Output the [x, y] coordinate of the center of the cell containing the given text.  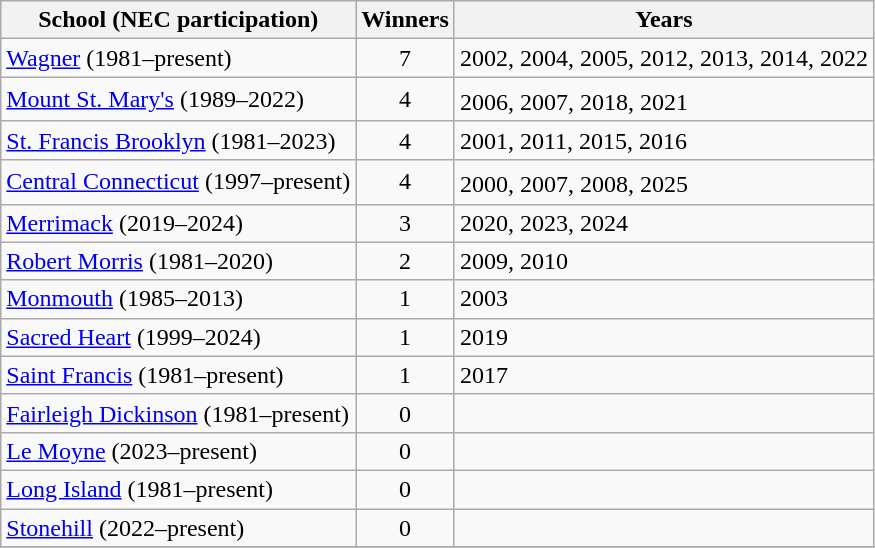
School (NEC participation) [178, 20]
Central Connecticut (1997–present) [178, 182]
2000, 2007, 2008, 2025 [664, 182]
7 [406, 58]
2 [406, 261]
2020, 2023, 2024 [664, 223]
2019 [664, 337]
2003 [664, 299]
Winners [406, 20]
Sacred Heart (1999–2024) [178, 337]
Monmouth (1985–2013) [178, 299]
2006, 2007, 2018, 2021 [664, 100]
Saint Francis (1981–present) [178, 375]
Merrimack (2019–2024) [178, 223]
Stonehill (2022–present) [178, 528]
St. Francis Brooklyn (1981–2023) [178, 140]
Wagner (1981–present) [178, 58]
Mount St. Mary's (1989–2022) [178, 100]
Le Moyne (2023–present) [178, 451]
3 [406, 223]
2002, 2004, 2005, 2012, 2013, 2014, 2022 [664, 58]
Long Island (1981–present) [178, 489]
Robert Morris (1981–2020) [178, 261]
2001, 2011, 2015, 2016 [664, 140]
2009, 2010 [664, 261]
2017 [664, 375]
Years [664, 20]
Fairleigh Dickinson (1981–present) [178, 413]
